Capture the cell that displays the provided text and extract its [X, Y] central coordinate. 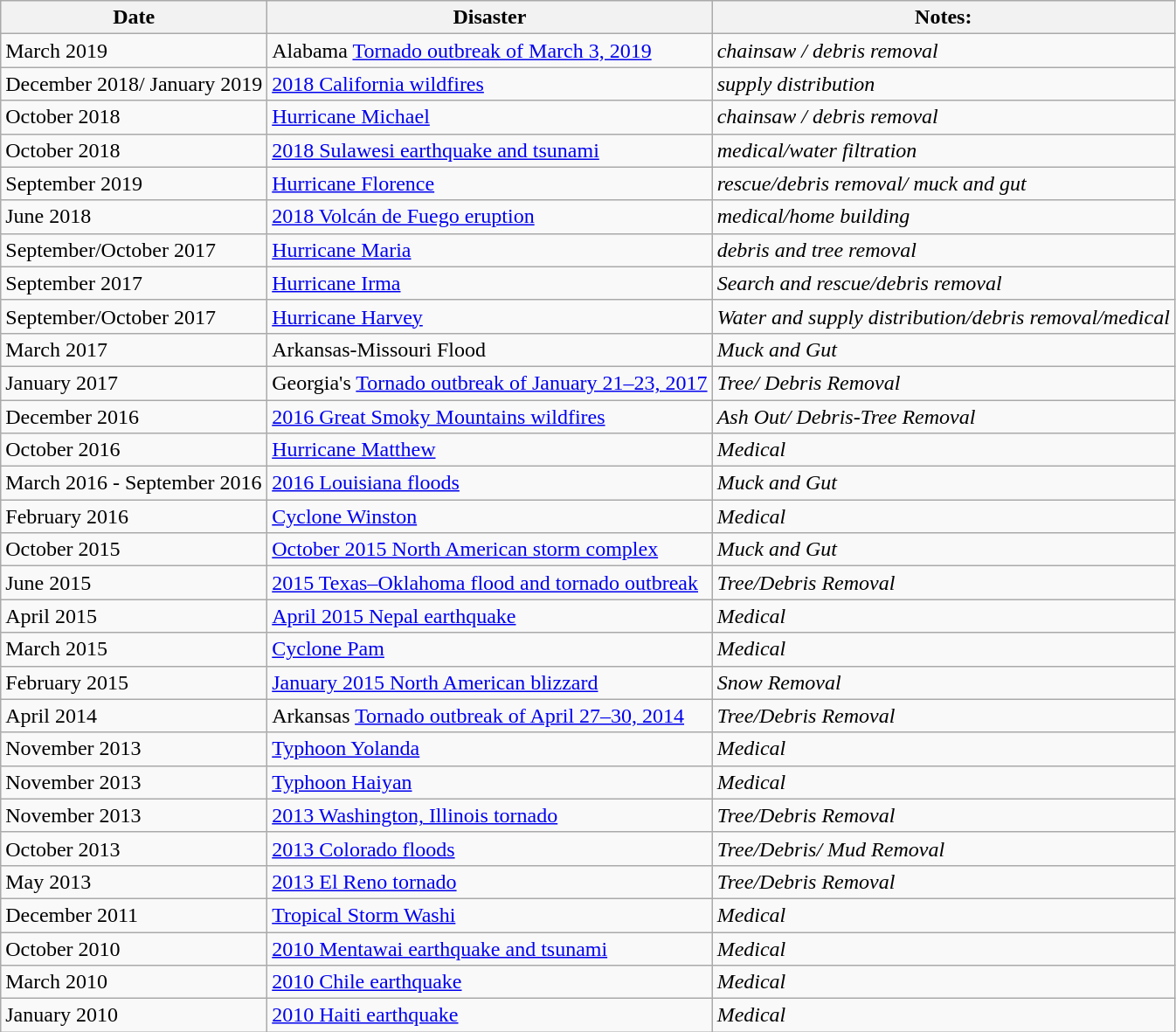
January 2015 North American blizzard [489, 682]
Typhoon Yolanda [489, 749]
2013 El Reno tornado [489, 882]
Typhoon Haiyan [489, 782]
Arkansas-Missouri Flood [489, 350]
December 2011 [135, 915]
Hurricane Maria [489, 250]
October 2015 North American storm complex [489, 550]
medical/home building [944, 217]
September 2017 [135, 283]
2010 Mentawai earthquake and tsunami [489, 948]
October 2013 [135, 848]
October 2016 [135, 450]
April 2015 Nepal earthquake [489, 616]
October 2015 [135, 550]
March 2016 - September 2016 [135, 483]
December 2016 [135, 417]
Tree/Debris/ Mud Removal [944, 848]
September 2019 [135, 184]
2013 Washington, Illinois tornado [489, 815]
Hurricane Harvey [489, 316]
Notes: [944, 17]
2010 Haiti earthquake [489, 1015]
Tropical Storm Washi [489, 915]
March 2015 [135, 649]
Water and supply distribution/debris removal/medical [944, 316]
April 2015 [135, 616]
Hurricane Florence [489, 184]
2018 Volcán de Fuego eruption [489, 217]
2015 Texas–Oklahoma flood and tornado outbreak [489, 583]
2013 Colorado floods [489, 848]
Arkansas Tornado outbreak of April 27–30, 2014 [489, 716]
December 2018/ January 2019 [135, 84]
January 2017 [135, 383]
Hurricane Matthew [489, 450]
Snow Removal [944, 682]
Hurricane Irma [489, 283]
2016 Louisiana floods [489, 483]
Tree/ Debris Removal [944, 383]
Alabama Tornado outbreak of March 3, 2019 [489, 51]
Georgia's Tornado outbreak of January 21–23, 2017 [489, 383]
January 2010 [135, 1015]
May 2013 [135, 882]
2010 Chile earthquake [489, 982]
2018 California wildfires [489, 84]
2016 Great Smoky Mountains wildfires [489, 417]
February 2015 [135, 682]
October 2010 [135, 948]
June 2015 [135, 583]
Ash Out/ Debris-Tree Removal [944, 417]
rescue/debris removal/ muck and gut [944, 184]
March 2019 [135, 51]
2018 Sulawesi earthquake and tsunami [489, 150]
debris and tree removal [944, 250]
Cyclone Pam [489, 649]
Disaster [489, 17]
Hurricane Michael [489, 117]
supply distribution [944, 84]
medical/water filtration [944, 150]
June 2018 [135, 217]
Cyclone Winston [489, 516]
March 2017 [135, 350]
February 2016 [135, 516]
March 2010 [135, 982]
Search and rescue/debris removal [944, 283]
April 2014 [135, 716]
Date [135, 17]
